Find where the given text appears and provide that cell's center as [x, y] coordinate. 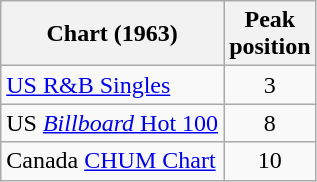
US R&B Singles [112, 85]
US Billboard Hot 100 [112, 123]
Canada CHUM Chart [112, 161]
8 [270, 123]
10 [270, 161]
3 [270, 85]
Chart (1963) [112, 34]
Peakposition [270, 34]
